Pinpoint the cell where the given text exists, returning its [X, Y] midpoint coordinate. 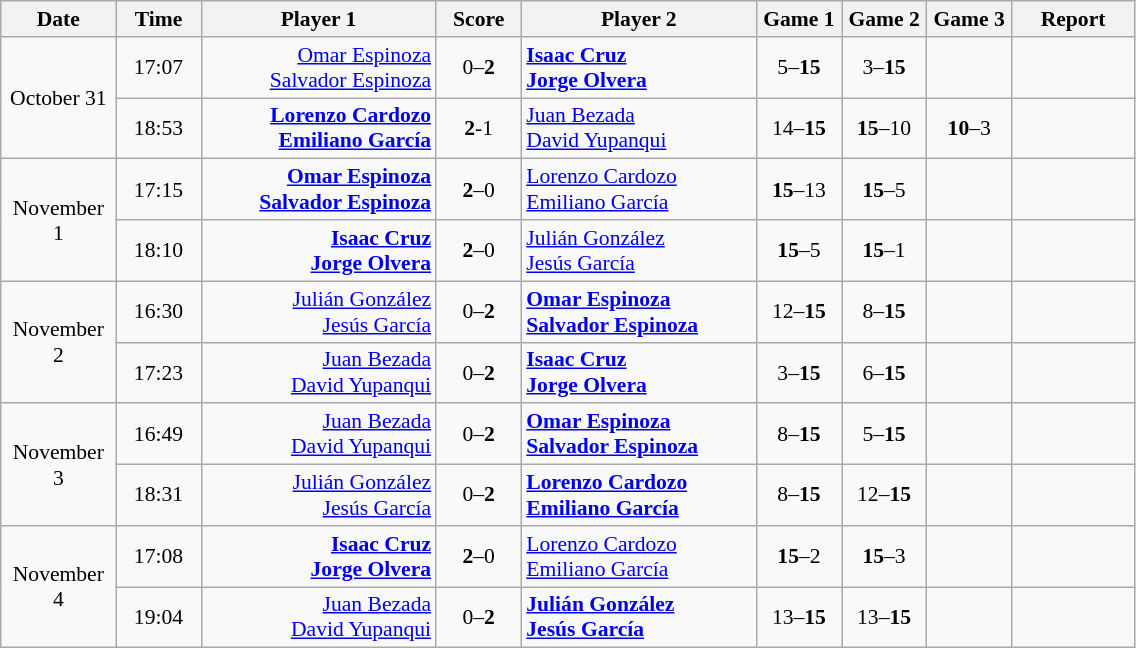
Game 2 [884, 19]
15–13 [798, 190]
17:07 [158, 68]
Report [1074, 19]
November 4 [58, 587]
16:30 [158, 312]
Player 2 [638, 19]
Game 3 [970, 19]
19:04 [158, 618]
15–1 [884, 250]
17:23 [158, 372]
Date [58, 19]
15–3 [884, 556]
14–15 [798, 128]
17:08 [158, 556]
Time [158, 19]
2-1 [478, 128]
Game 1 [798, 19]
15–2 [798, 556]
November 3 [58, 465]
November 2 [58, 342]
18:53 [158, 128]
10–3 [970, 128]
15–10 [884, 128]
October 31 [58, 98]
18:10 [158, 250]
16:49 [158, 434]
November 1 [58, 220]
18:31 [158, 496]
17:15 [158, 190]
6–15 [884, 372]
Score [478, 19]
Player 1 [318, 19]
